Find where the given text appears and provide that cell's center as (X, Y) coordinate. 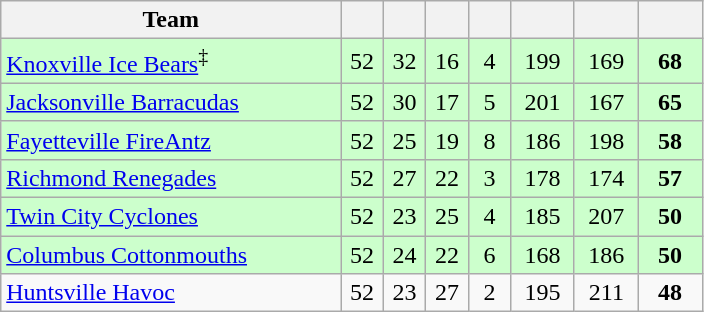
58 (670, 140)
8 (489, 140)
48 (670, 293)
19 (447, 140)
169 (606, 62)
17 (447, 102)
Twin City Cyclones (171, 217)
Fayetteville FireAntz (171, 140)
68 (670, 62)
178 (543, 178)
201 (543, 102)
195 (543, 293)
Richmond Renegades (171, 178)
211 (606, 293)
65 (670, 102)
5 (489, 102)
Columbus Cottonmouths (171, 255)
207 (606, 217)
168 (543, 255)
199 (543, 62)
57 (670, 178)
Jacksonville Barracudas (171, 102)
16 (447, 62)
6 (489, 255)
167 (606, 102)
174 (606, 178)
Team (171, 20)
198 (606, 140)
24 (404, 255)
2 (489, 293)
32 (404, 62)
Huntsville Havoc (171, 293)
Knoxville Ice Bears‡ (171, 62)
30 (404, 102)
3 (489, 178)
185 (543, 217)
